Locate the cell with the specified text and output its [x, y] center coordinate. 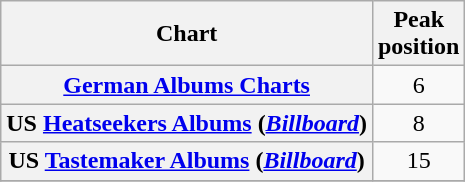
6 [418, 85]
15 [418, 161]
Peakposition [418, 34]
Chart [187, 34]
US Tastemaker Albums (Billboard) [187, 161]
German Albums Charts [187, 85]
US Heatseekers Albums (Billboard) [187, 123]
8 [418, 123]
